Return the (x, y) coordinate for the center point of the cell that contains the specified text.  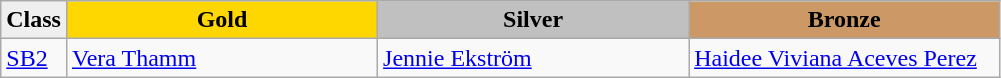
Jennie Ekström (534, 58)
Gold (222, 20)
Bronze (844, 20)
SB2 (34, 58)
Haidee Viviana Aceves Perez (844, 58)
Vera Thamm (222, 58)
Silver (534, 20)
Class (34, 20)
